Return (X, Y) of the center of cell containing provided text 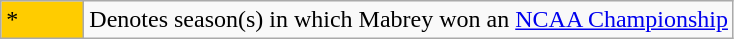
Denotes season(s) in which Mabrey won an NCAA Championship (409, 20)
* (42, 20)
